Determine the [X, Y] coordinate at the center of the cell enclosing the given text.  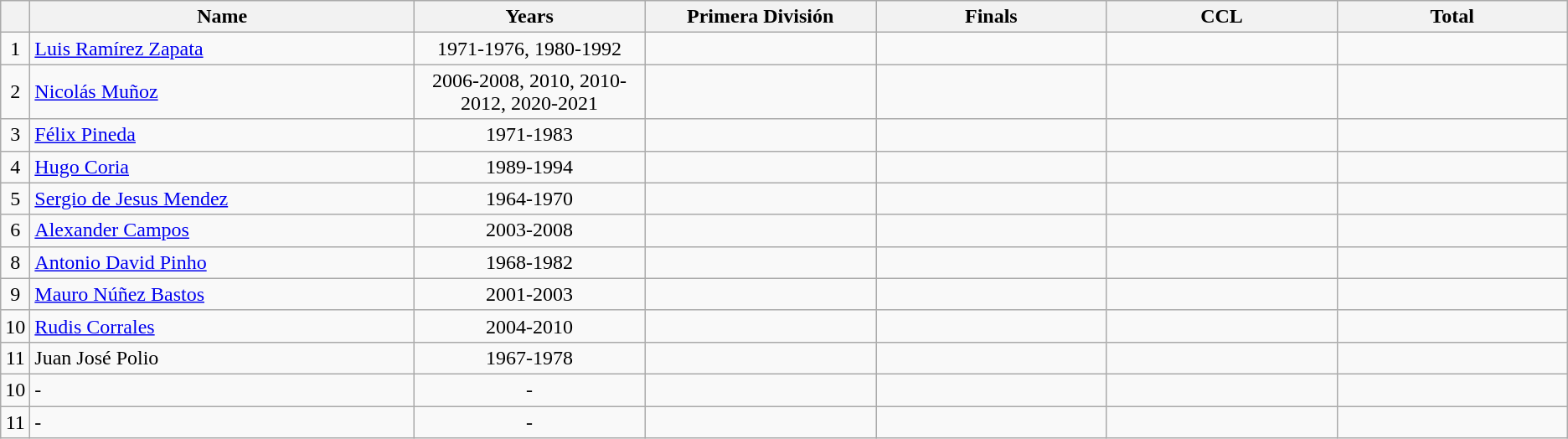
CCL [1221, 17]
Finals [992, 17]
9 [15, 294]
4 [15, 167]
Juan José Polio [223, 358]
Primera División [761, 17]
6 [15, 230]
Years [529, 17]
8 [15, 262]
Luis Ramírez Zapata [223, 49]
1971-1983 [529, 135]
Félix Pineda [223, 135]
2006-2008, 2010, 2010-2012, 2020-2021 [529, 92]
2003-2008 [529, 230]
1 [15, 49]
1967-1978 [529, 358]
2 [15, 92]
Antonio David Pinho [223, 262]
Name [223, 17]
1964-1970 [529, 199]
Rudis Corrales [223, 326]
Sergio de Jesus Mendez [223, 199]
2001-2003 [529, 294]
2004-2010 [529, 326]
Nicolás Muñoz [223, 92]
5 [15, 199]
3 [15, 135]
Hugo Coria [223, 167]
Mauro Núñez Bastos [223, 294]
1968-1982 [529, 262]
1989-1994 [529, 167]
1971-1976, 1980-1992 [529, 49]
Total [1452, 17]
Alexander Campos [223, 230]
